For the text-containing cell, return its midpoint in (x, y) coordinate format. 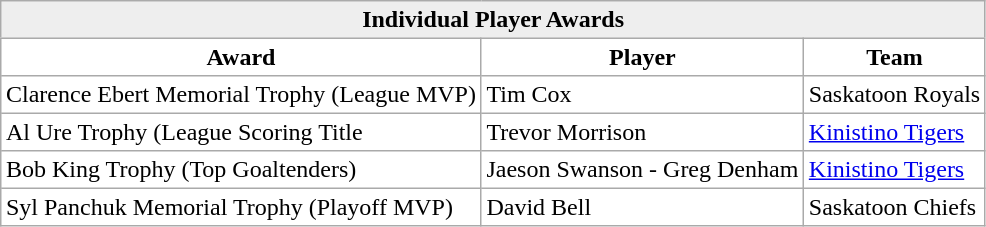
Saskatoon Royals (895, 95)
Award (241, 57)
Team (895, 57)
David Bell (642, 207)
Bob King Trophy (Top Goaltenders) (241, 170)
Saskatoon Chiefs (895, 207)
Syl Panchuk Memorial Trophy (Playoff MVP) (241, 207)
Tim Cox (642, 95)
Player (642, 57)
Trevor Morrison (642, 132)
Individual Player Awards (494, 20)
Al Ure Trophy (League Scoring Title (241, 132)
Clarence Ebert Memorial Trophy (League MVP) (241, 95)
Jaeson Swanson - Greg Denham (642, 170)
